Return [x, y] of the center of cell containing provided text 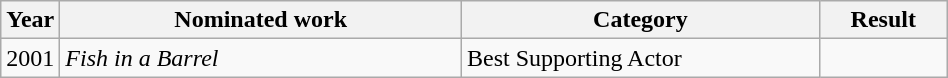
Nominated work [261, 20]
Category [641, 20]
2001 [30, 58]
Fish in a Barrel [261, 58]
Result [883, 20]
Year [30, 20]
Best Supporting Actor [641, 58]
